Determine the (x, y) coordinate at the center of the cell enclosing the given text.  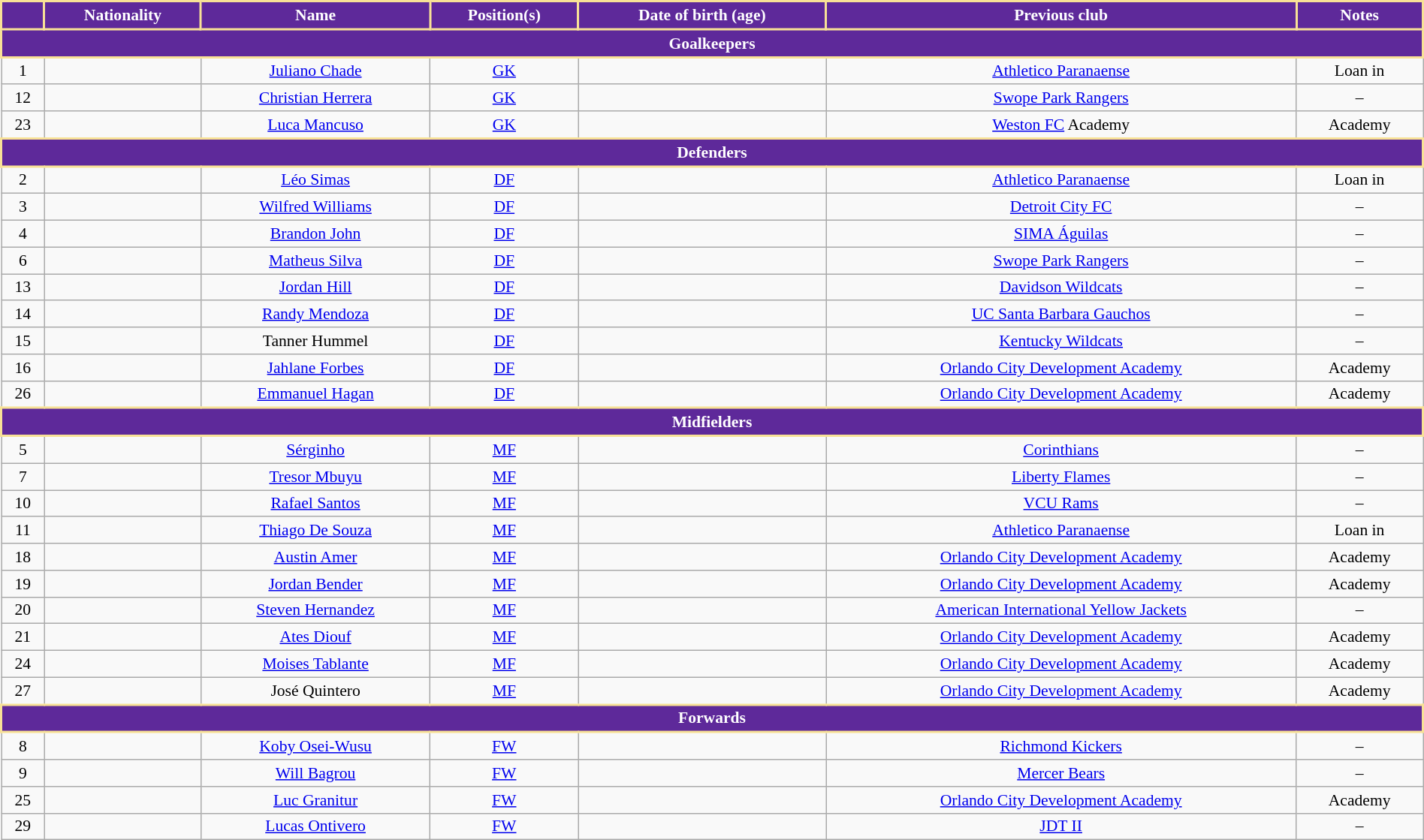
Weston FC Academy (1061, 125)
Mercer Bears (1061, 773)
8 (23, 746)
1 (23, 71)
Jordan Bender (315, 584)
14 (23, 315)
UC Santa Barbara Gauchos (1061, 315)
Goalkeepers (712, 44)
29 (23, 826)
3 (23, 207)
7 (23, 477)
American International Yellow Jackets (1061, 610)
27 (23, 691)
26 (23, 394)
Kentucky Wildcats (1061, 341)
11 (23, 531)
23 (23, 125)
Defenders (712, 153)
Juliano Chade (315, 71)
Detroit City FC (1061, 207)
Sérginho (315, 450)
SIMA Águilas (1061, 234)
Davidson Wildcats (1061, 288)
5 (23, 450)
25 (23, 800)
Christian Herrera (315, 98)
Notes (1359, 15)
Name (315, 15)
Steven Hernandez (315, 610)
Wilfred Williams (315, 207)
Midfielders (712, 422)
Randy Mendoza (315, 315)
4 (23, 234)
José Quintero (315, 691)
Austin Amer (315, 557)
10 (23, 504)
Will Bagrou (315, 773)
19 (23, 584)
Brandon John (315, 234)
Previous club (1061, 15)
Tanner Hummel (315, 341)
Luca Mancuso (315, 125)
Jordan Hill (315, 288)
Koby Osei-Wusu (315, 746)
Liberty Flames (1061, 477)
21 (23, 637)
Thiago De Souza (315, 531)
Corinthians (1061, 450)
Emmanuel Hagan (315, 394)
Ates Diouf (315, 637)
Date of birth (age) (701, 15)
Lucas Ontivero (315, 826)
16 (23, 368)
15 (23, 341)
Luc Granitur (315, 800)
12 (23, 98)
6 (23, 260)
Jahlane Forbes (315, 368)
Léo Simas (315, 180)
Moises Tablante (315, 664)
Tresor Mbuyu (315, 477)
VCU Rams (1061, 504)
24 (23, 664)
Nationality (123, 15)
2 (23, 180)
18 (23, 557)
20 (23, 610)
9 (23, 773)
JDT II (1061, 826)
Richmond Kickers (1061, 746)
Rafael Santos (315, 504)
Matheus Silva (315, 260)
13 (23, 288)
Position(s) (504, 15)
Forwards (712, 719)
